Provide the [x, y] coordinate of the cell's center where the given text is located.  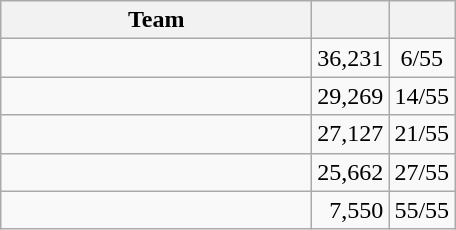
27,127 [350, 134]
Team [156, 20]
14/55 [422, 96]
27/55 [422, 172]
21/55 [422, 134]
7,550 [350, 210]
55/55 [422, 210]
36,231 [350, 58]
25,662 [350, 172]
29,269 [350, 96]
6/55 [422, 58]
